For the text-containing cell, return its midpoint in [X, Y] coordinate format. 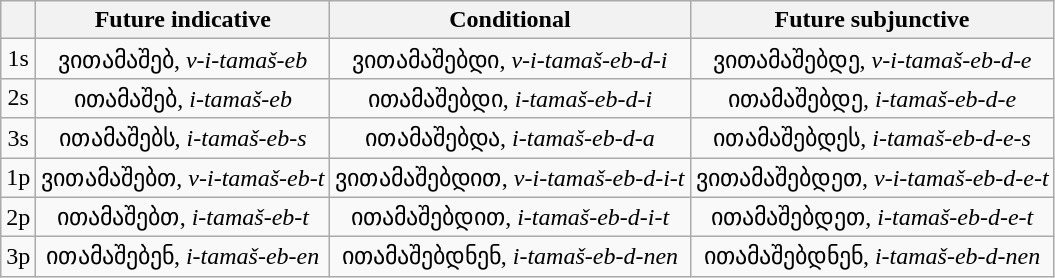
1s [18, 59]
ითამაშებს, i-tamaš-eb-s [183, 138]
ვითამაშებ, v-i-tamaš-eb [183, 59]
3s [18, 138]
ითამაშებენ, i-tamaš-eb-en [183, 257]
ითამაშებდა, i-tamaš-eb-d-a [510, 138]
ითამაშებთ, i-tamaš-eb-t [183, 217]
ითამაშებდეთ, i-tamaš-eb-d-e-t [872, 217]
ვითამაშებდე, v-i-tamaš-eb-d-e [872, 59]
1p [18, 178]
2s [18, 98]
ვითამაშებდეთ, v-i-tamaš-eb-d-e-t [872, 178]
Future subjunctive [872, 20]
2p [18, 217]
ითამაშებდეს, i-tamaš-eb-d-e-s [872, 138]
ვითამაშებდით, v-i-tamaš-eb-d-i-t [510, 178]
Future indicative [183, 20]
3p [18, 257]
Conditional [510, 20]
ვითამაშებთ, v-i-tamaš-eb-t [183, 178]
ითამაშებდი, i-tamaš-eb-d-i [510, 98]
ვითამაშებდი, v-i-tamaš-eb-d-i [510, 59]
ითამაშებდე, i-tamaš-eb-d-e [872, 98]
ითამაშებ, i-tamaš-eb [183, 98]
ითამაშებდით, i-tamaš-eb-d-i-t [510, 217]
